Output the [X, Y] coordinate of the center of the cell containing the given text.  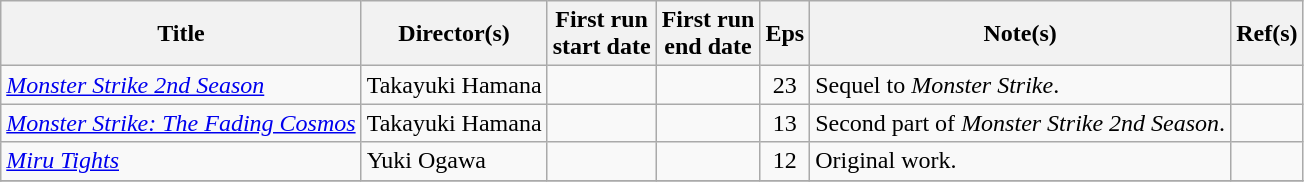
First runstart date [602, 34]
Note(s) [1020, 34]
Second part of Monster Strike 2nd Season. [1020, 123]
13 [785, 123]
Director(s) [454, 34]
First runend date [708, 34]
Sequel to Monster Strike. [1020, 85]
Eps [785, 34]
Monster Strike 2nd Season [181, 85]
12 [785, 161]
Miru Tights [181, 161]
23 [785, 85]
Original work. [1020, 161]
Monster Strike: The Fading Cosmos [181, 123]
Ref(s) [1267, 34]
Yuki Ogawa [454, 161]
Title [181, 34]
